Output the (X, Y) coordinate of the center of the cell containing the given text.  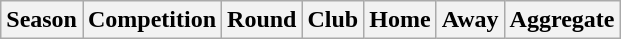
Season (42, 20)
Away (470, 20)
Home (400, 20)
Round (262, 20)
Club (333, 20)
Aggregate (562, 20)
Competition (152, 20)
